Capture the cell that displays the provided text and extract its (x, y) central coordinate. 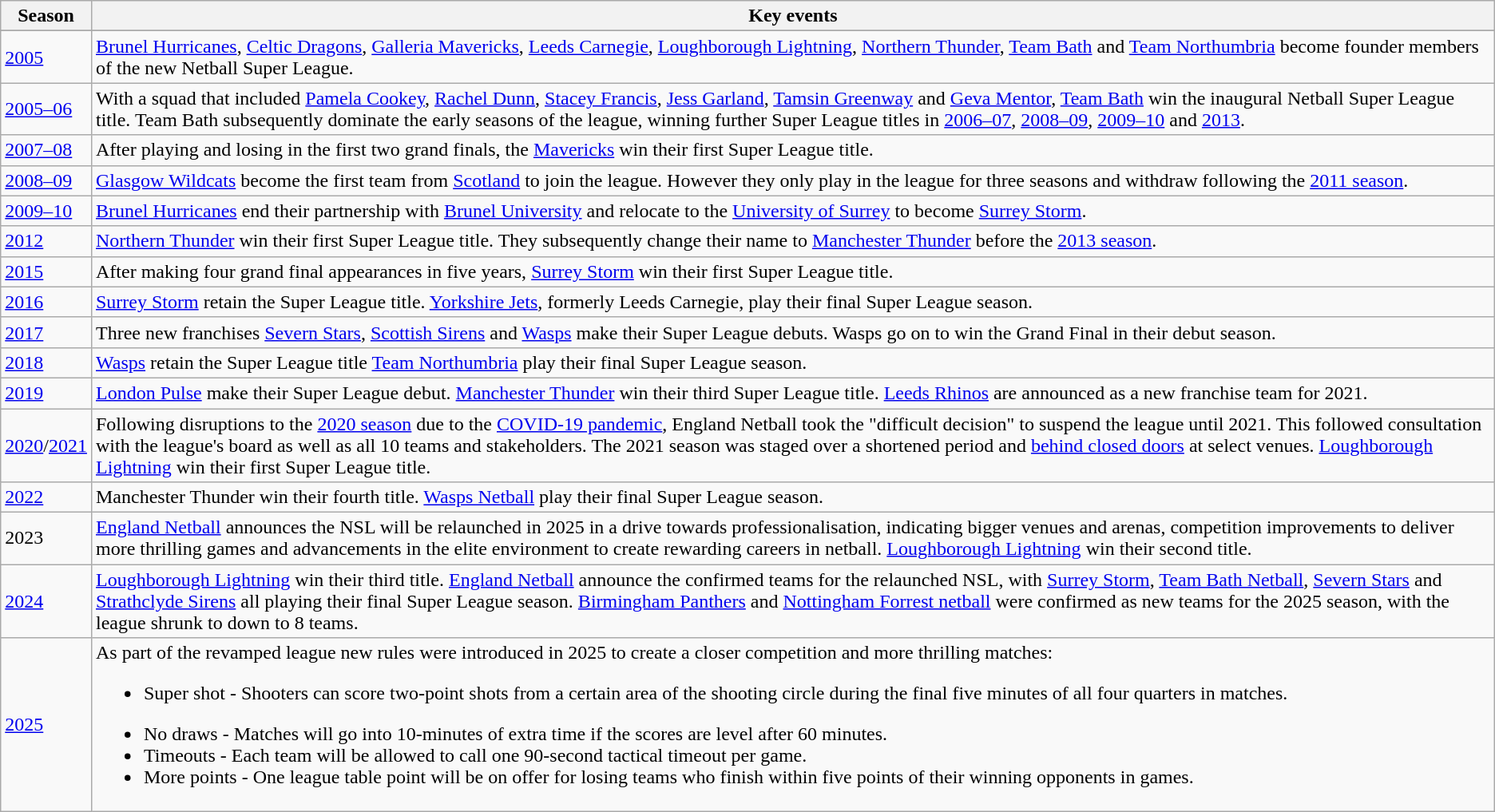
2025 (46, 725)
2022 (46, 497)
2023 (46, 538)
2009–10 (46, 211)
After playing and losing in the first two grand finals, the Mavericks win their first Super League title. (792, 150)
2020/2021 (46, 446)
2007–08 (46, 150)
2016 (46, 302)
Season (46, 16)
2012 (46, 241)
2018 (46, 362)
2019 (46, 393)
Manchester Thunder win their fourth title. Wasps Netball play their final Super League season. (792, 497)
Key events (792, 16)
Wasps retain the Super League title Team Northumbria play their final Super League season. (792, 362)
Surrey Storm retain the Super League title. Yorkshire Jets, formerly Leeds Carnegie, play their final Super League season. (792, 302)
Brunel Hurricanes end their partnership with Brunel University and relocate to the University of Surrey to become Surrey Storm. (792, 211)
2008–09 (46, 180)
2005–06 (46, 109)
2017 (46, 332)
2015 (46, 271)
Northern Thunder win their first Super League title. They subsequently change their name to Manchester Thunder before the 2013 season. (792, 241)
2005 (46, 57)
2024 (46, 601)
After making four grand final appearances in five years, Surrey Storm win their first Super League title. (792, 271)
